For the text-containing cell, return its midpoint in (x, y) coordinate format. 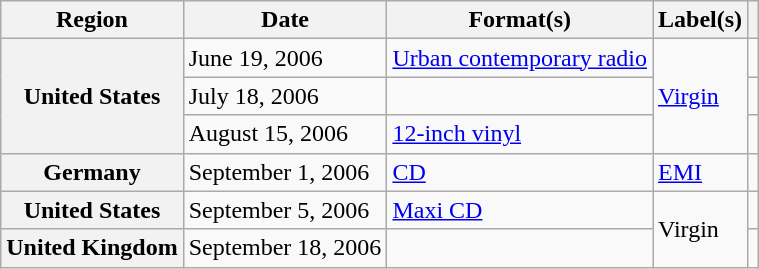
Label(s) (700, 20)
Urban contemporary radio (520, 58)
August 15, 2006 (285, 134)
September 18, 2006 (285, 248)
Maxi CD (520, 210)
July 18, 2006 (285, 96)
September 1, 2006 (285, 172)
September 5, 2006 (285, 210)
June 19, 2006 (285, 58)
Region (92, 20)
CD (520, 172)
Date (285, 20)
EMI (700, 172)
12-inch vinyl (520, 134)
United Kingdom (92, 248)
Germany (92, 172)
Format(s) (520, 20)
